Provide the [x, y] coordinate of the cell's center where the given text is located.  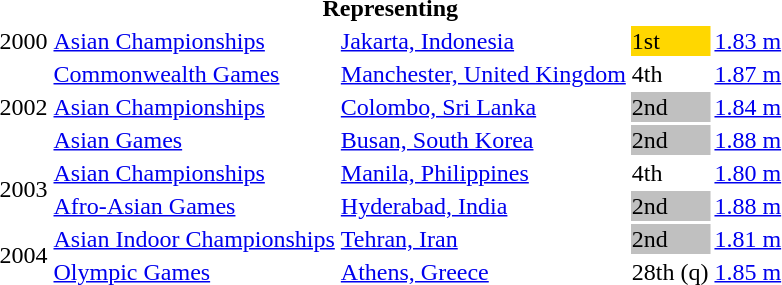
Manila, Philippines [483, 173]
Jakarta, Indonesia [483, 41]
Tehran, Iran [483, 239]
Manchester, United Kingdom [483, 74]
Asian Games [194, 140]
Colombo, Sri Lanka [483, 107]
1st [670, 41]
Commonwealth Games [194, 74]
Asian Indoor Championships [194, 239]
Busan, South Korea [483, 140]
Hyderabad, India [483, 206]
Afro-Asian Games [194, 206]
